Search for the cell housing the specified text and yield its (X, Y) center coordinate. 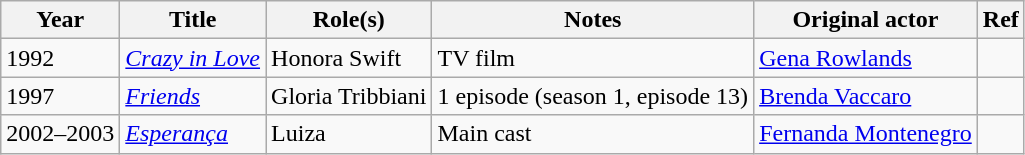
2002–2003 (60, 134)
Fernanda Montenegro (866, 134)
Original actor (866, 20)
Gloria Tribbiani (349, 96)
Main cast (593, 134)
Year (60, 20)
Esperança (193, 134)
Brenda Vaccaro (866, 96)
Luiza (349, 134)
Ref (1000, 20)
Honora Swift (349, 58)
Role(s) (349, 20)
Notes (593, 20)
Crazy in Love (193, 58)
Gena Rowlands (866, 58)
Title (193, 20)
1997 (60, 96)
TV film (593, 58)
1 episode (season 1, episode 13) (593, 96)
1992 (60, 58)
Friends (193, 96)
